From the cell containing the given text, extract its center point as [X, Y] coordinate. 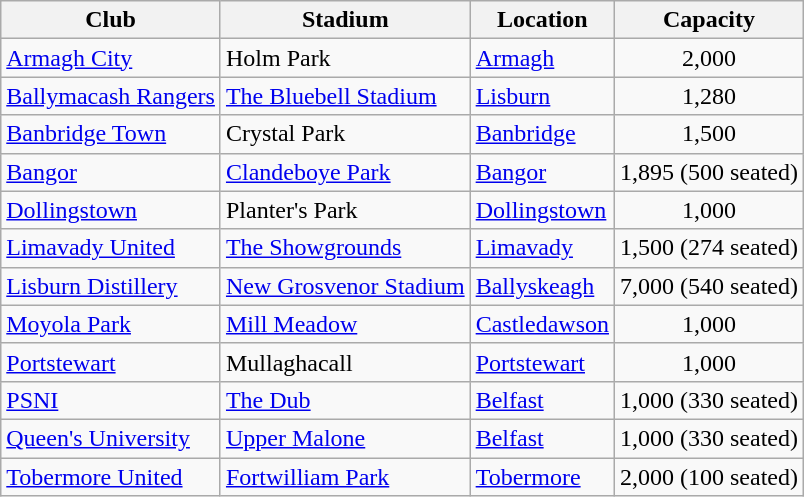
New Grosvenor Stadium [345, 286]
Clandeboye Park [345, 172]
Mill Meadow [345, 324]
Banbridge [542, 134]
7,000 (540 seated) [710, 286]
Club [111, 20]
Lisburn [542, 96]
1,280 [710, 96]
Limavady United [111, 248]
Queen's University [111, 438]
Capacity [710, 20]
Castledawson [542, 324]
Armagh [542, 58]
Armagh City [111, 58]
Planter's Park [345, 210]
Fortwilliam Park [345, 477]
Ballymacash Rangers [111, 96]
Moyola Park [111, 324]
The Showgrounds [345, 248]
Crystal Park [345, 134]
Location [542, 20]
Lisburn Distillery [111, 286]
Ballyskeagh [542, 286]
Mullaghacall [345, 362]
2,000 (100 seated) [710, 477]
Tobermore [542, 477]
1,895 (500 seated) [710, 172]
The Dub [345, 400]
Tobermore United [111, 477]
Banbridge Town [111, 134]
The Bluebell Stadium [345, 96]
Holm Park [345, 58]
PSNI [111, 400]
1,500 [710, 134]
Upper Malone [345, 438]
Stadium [345, 20]
Limavady [542, 248]
1,500 (274 seated) [710, 248]
2,000 [710, 58]
